Scan for the cell matching the given text and deliver its [X, Y] coordinate at center. 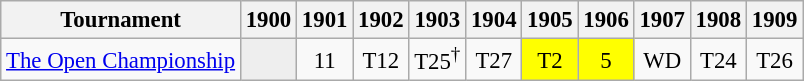
WD [662, 60]
1905 [550, 20]
1901 [325, 20]
1909 [774, 20]
1904 [494, 20]
T12 [381, 60]
1900 [268, 20]
Tournament [121, 20]
T26 [774, 60]
11 [325, 60]
T27 [494, 60]
T24 [718, 60]
The Open Championship [121, 60]
T25† [438, 60]
1906 [606, 20]
1903 [438, 20]
1907 [662, 20]
5 [606, 60]
T2 [550, 60]
1908 [718, 20]
1902 [381, 20]
